Capture the cell that displays the provided text and extract its (X, Y) central coordinate. 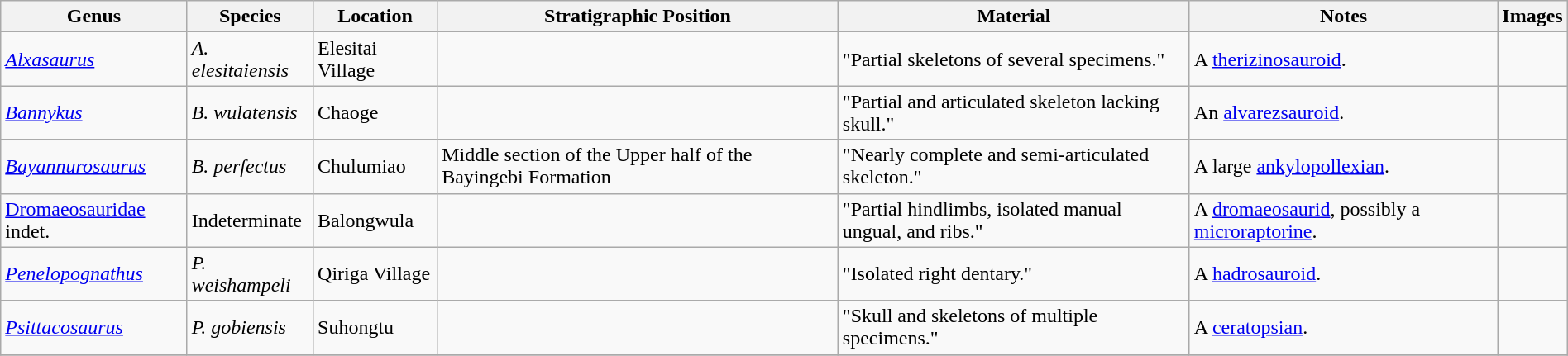
A large ankylopollexian. (1343, 167)
P. gobiensis (250, 327)
A ceratopsian. (1343, 327)
Penelopognathus (94, 274)
A therizinosauroid. (1343, 59)
Psittacosaurus (94, 327)
"Partial and articulated skeleton lacking skull." (1014, 112)
Chulumiao (375, 167)
B. perfectus (250, 167)
Location (375, 17)
Species (250, 17)
Chaoge (375, 112)
"Nearly complete and semi-articulated skeleton." (1014, 167)
A. elesitaiensis (250, 59)
Qiriga Village (375, 274)
Bayannurosaurus (94, 167)
Bannykus (94, 112)
Balongwula (375, 220)
Material (1014, 17)
"Partial hindlimbs, isolated manual ungual, and ribs." (1014, 220)
Dromaeosauridae indet. (94, 220)
"Isolated right dentary." (1014, 274)
Genus (94, 17)
A hadrosauroid. (1343, 274)
Images (1532, 17)
Alxasaurus (94, 59)
Middle section of the Upper half of the Bayingebi Formation (638, 167)
An alvarezsauroid. (1343, 112)
"Skull and skeletons of multiple specimens." (1014, 327)
Notes (1343, 17)
Indeterminate (250, 220)
Suhongtu (375, 327)
Stratigraphic Position (638, 17)
"Partial skeletons of several specimens." (1014, 59)
P. weishampeli (250, 274)
Elesitai Village (375, 59)
B. wulatensis (250, 112)
A dromaeosaurid, possibly a microraptorine. (1343, 220)
